Search for the cell housing the specified text and yield its (x, y) center coordinate. 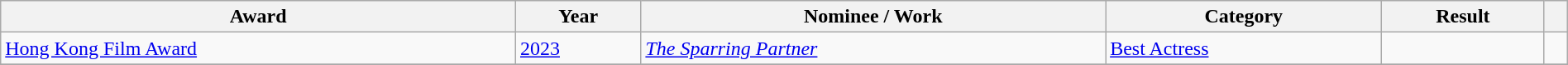
Hong Kong Film Award (258, 48)
Result (1463, 17)
The Sparring Partner (873, 48)
Best Actress (1244, 48)
Award (258, 17)
2023 (577, 48)
Year (577, 17)
Nominee / Work (873, 17)
Category (1244, 17)
